Scan for the cell matching the given text and deliver its (X, Y) coordinate at center. 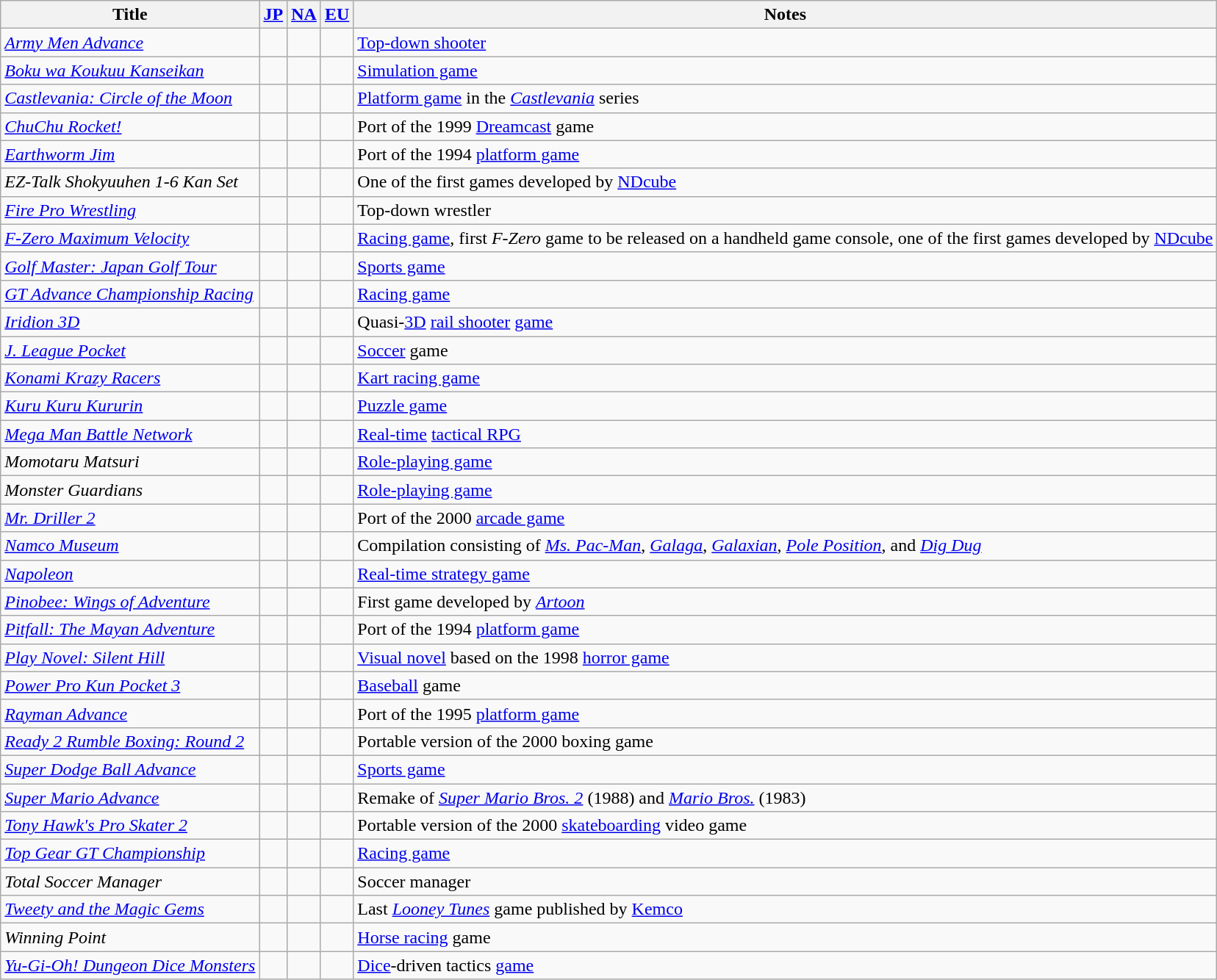
Soccer manager (785, 882)
Momotaru Matsuri (130, 462)
Quasi-3D rail shooter game (785, 322)
EZ-Talk Shokyuuhen 1-6 Kan Set (130, 182)
Tweety and the Magic Gems (130, 909)
Remake of Super Mario Bros. 2 (1988) and Mario Bros. (1983) (785, 797)
Monster Guardians (130, 490)
Real-time strategy game (785, 574)
Puzzle game (785, 406)
Power Pro Kun Pocket 3 (130, 685)
Fire Pro Wrestling (130, 210)
First game developed by Artoon (785, 602)
Boku wa Koukuu Kanseikan (130, 71)
Kuru Kuru Kururin (130, 406)
GT Advance Championship Racing (130, 294)
Namco Museum (130, 546)
Winning Point (130, 937)
Top-down shooter (785, 43)
ChuChu Rocket! (130, 126)
EU (337, 15)
Golf Master: Japan Golf Tour (130, 266)
Last Looney Tunes game published by Kemco (785, 909)
F-Zero Maximum Velocity (130, 238)
Top-down wrestler (785, 210)
Iridion 3D (130, 322)
Racing game, first F-Zero game to be released on a handheld game console, one of the first games developed by NDcube (785, 238)
Dice-driven tactics game (785, 965)
Army Men Advance (130, 43)
Pitfall: The Mayan Adventure (130, 630)
Play Novel: Silent Hill (130, 657)
Total Soccer Manager (130, 882)
Super Dodge Ball Advance (130, 769)
Portable version of the 2000 boxing game (785, 741)
Simulation game (785, 71)
Horse racing game (785, 937)
Baseball game (785, 685)
Tony Hawk's Pro Skater 2 (130, 826)
Platform game in the Castlevania series (785, 98)
Title (130, 15)
Pinobee: Wings of Adventure (130, 602)
Port of the 1999 Dreamcast game (785, 126)
Portable version of the 2000 skateboarding video game (785, 826)
Earthworm Jim (130, 154)
Mega Man Battle Network (130, 434)
Port of the 1995 platform game (785, 713)
Konami Krazy Racers (130, 378)
Visual novel based on the 1998 horror game (785, 657)
NA (304, 15)
Yu-Gi-Oh! Dungeon Dice Monsters (130, 965)
One of the first games developed by NDcube (785, 182)
Mr. Driller 2 (130, 518)
Rayman Advance (130, 713)
Castlevania: Circle of the Moon (130, 98)
J. League Pocket (130, 350)
JP (273, 15)
Compilation consisting of Ms. Pac-Man, Galaga, Galaxian, Pole Position, and Dig Dug (785, 546)
Soccer game (785, 350)
Napoleon (130, 574)
Kart racing game (785, 378)
Port of the 2000 arcade game (785, 518)
Ready 2 Rumble Boxing: Round 2 (130, 741)
Real-time tactical RPG (785, 434)
Notes (785, 15)
Super Mario Advance (130, 797)
Top Gear GT Championship (130, 854)
